Return the [x, y] coordinate for the center point of the cell that contains the specified text.  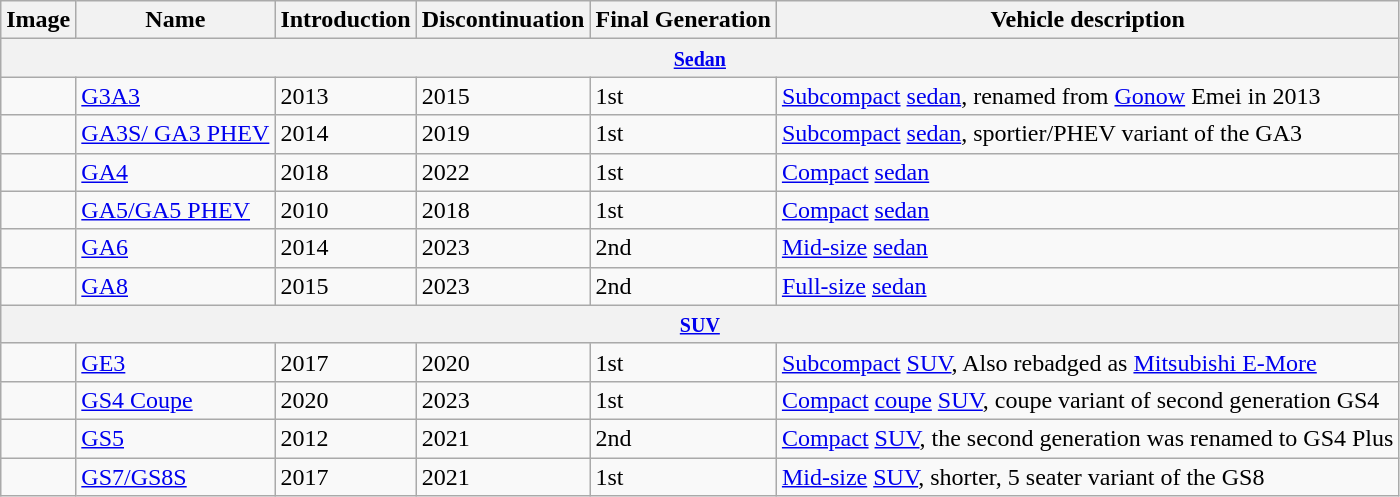
GA3S/ GA3 PHEV [176, 134]
2019 [503, 134]
2012 [346, 438]
Subcompact sedan, renamed from Gonow Emei in 2013 [1088, 96]
Mid-size sedan [1088, 248]
GS4 Coupe [176, 400]
Final Generation [683, 20]
Mid-size SUV, shorter, 5 seater variant of the GS8 [1088, 477]
Introduction [346, 20]
GS5 [176, 438]
Vehicle description [1088, 20]
SUV [700, 324]
Name [176, 20]
Full-size sedan [1088, 286]
G3A3 [176, 96]
2010 [346, 210]
Compact SUV, the second generation was renamed to GS4 Plus [1088, 438]
2013 [346, 96]
Subcompact SUV, Also rebadged as Mitsubishi E-More [1088, 362]
GS7/GS8S [176, 477]
Image [38, 20]
Compact coupe SUV, coupe variant of second generation GS4 [1088, 400]
Sedan [700, 58]
GA5/GA5 PHEV [176, 210]
GE3 [176, 362]
2022 [503, 172]
GA4 [176, 172]
Discontinuation [503, 20]
GA6 [176, 248]
Subcompact sedan, sportier/PHEV variant of the GA3 [1088, 134]
GA8 [176, 286]
